Detect which cell encompasses the target text, then output its [X, Y] center coordinate. 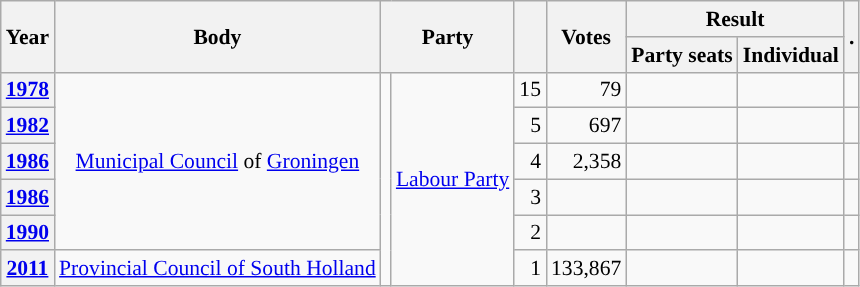
3 [530, 197]
15 [530, 90]
Year [28, 36]
. [852, 36]
5 [530, 126]
Body [218, 36]
79 [586, 90]
Votes [586, 36]
4 [530, 162]
Provincial Council of South Holland [218, 269]
2 [530, 233]
Municipal Council of Groningen [218, 161]
697 [586, 126]
Result [735, 19]
Labour Party [452, 179]
1990 [28, 233]
Individual [791, 55]
Party seats [682, 55]
Party [448, 36]
1982 [28, 126]
1 [530, 269]
133,867 [586, 269]
2011 [28, 269]
1978 [28, 90]
2,358 [586, 162]
